Find where the given text appears and provide that cell's center as (x, y) coordinate. 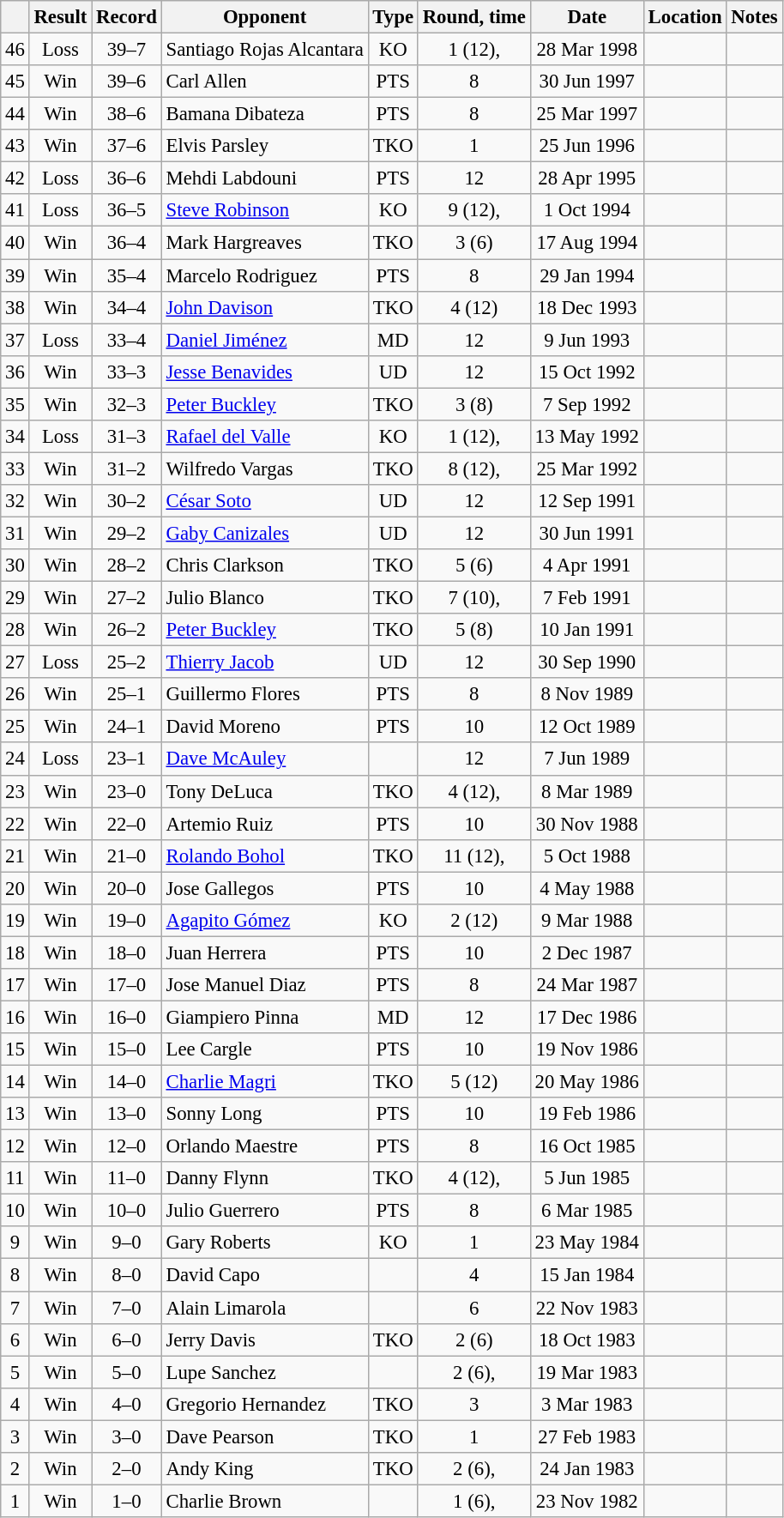
Type (393, 17)
Sonny Long (264, 1114)
21 (15, 856)
Giampiero Pinna (264, 1017)
Elvis Parsley (264, 146)
34 (15, 437)
5 (12) (473, 1082)
3 Mar 1983 (587, 1404)
17 Dec 1986 (587, 1017)
Location (684, 17)
Gaby Canizales (264, 533)
Artemio Ruiz (264, 824)
19 Feb 1986 (587, 1114)
13–0 (127, 1114)
39–7 (127, 50)
Charlie Brown (264, 1501)
28 (15, 630)
Santiago Rojas Alcantara (264, 50)
27–2 (127, 598)
4 Apr 1991 (587, 565)
24–1 (127, 727)
24 Jan 1983 (587, 1469)
8 Mar 1989 (587, 791)
3 (6) (473, 243)
25 Mar 1992 (587, 469)
3–0 (127, 1436)
33–3 (127, 372)
Rolando Bohol (264, 856)
41 (15, 210)
15 Jan 1984 (587, 1275)
2–0 (127, 1469)
39–6 (127, 82)
42 (15, 178)
Jerry Davis (264, 1340)
9–0 (127, 1243)
30 Jun 1997 (587, 82)
9 Mar 1988 (587, 921)
23–0 (127, 791)
Record (127, 17)
Notes (755, 17)
9 (12), (473, 210)
19 Mar 1983 (587, 1372)
Rafael del Valle (264, 437)
43 (15, 146)
30–2 (127, 501)
12 Sep 1991 (587, 501)
23 May 1984 (587, 1243)
7 Sep 1992 (587, 404)
26–2 (127, 630)
29 Jan 1994 (587, 275)
19 Nov 1986 (587, 1049)
Result (60, 17)
30 Jun 1991 (587, 533)
Daniel Jiménez (264, 340)
18–0 (127, 953)
Gregorio Hernandez (264, 1404)
10 Jan 1991 (587, 630)
22–0 (127, 824)
Wilfredo Vargas (264, 469)
38 (15, 307)
27 Feb 1983 (587, 1436)
16 (15, 1017)
17 (15, 985)
11 (15, 1178)
2 (12) (473, 921)
5 (8) (473, 630)
11 (12), (473, 856)
Alain Limarola (264, 1308)
25–2 (127, 662)
Round, time (473, 17)
19 (15, 921)
36–5 (127, 210)
Orlando Maestre (264, 1146)
14 (15, 1082)
4 May 1988 (587, 888)
46 (15, 50)
38–6 (127, 114)
David Moreno (264, 727)
Thierry Jacob (264, 662)
Gary Roberts (264, 1243)
2 (6) (473, 1340)
30 (15, 565)
25 (15, 727)
23 Nov 1982 (587, 1501)
6 Mar 1985 (587, 1211)
23–1 (127, 759)
16–0 (127, 1017)
5 Jun 1985 (587, 1178)
24 Mar 1987 (587, 985)
29 (15, 598)
33 (15, 469)
26 (15, 694)
34–4 (127, 307)
7 Jun 1989 (587, 759)
2 (15, 1469)
27 (15, 662)
7 Feb 1991 (587, 598)
9 (15, 1243)
13 (15, 1114)
Agapito Gómez (264, 921)
30 Nov 1988 (587, 824)
9 Jun 1993 (587, 340)
Mehdi Labdouni (264, 178)
Dave McAuley (264, 759)
Jesse Benavides (264, 372)
28–2 (127, 565)
Chris Clarkson (264, 565)
15 (15, 1049)
18 Dec 1993 (587, 307)
32 (15, 501)
4 (12) (473, 307)
Andy King (264, 1469)
18 (15, 953)
Bamana Dibateza (264, 114)
13 May 1992 (587, 437)
24 (15, 759)
Danny Flynn (264, 1178)
17 Aug 1994 (587, 243)
28 Apr 1995 (587, 178)
31 (15, 533)
8 Nov 1989 (587, 694)
3 (8) (473, 404)
5–0 (127, 1372)
8 (12), (473, 469)
Steve Robinson (264, 210)
30 Sep 1990 (587, 662)
Julio Blanco (264, 598)
Opponent (264, 17)
22 (15, 824)
14–0 (127, 1082)
David Capo (264, 1275)
Date (587, 17)
25–1 (127, 694)
8–0 (127, 1275)
1–0 (127, 1501)
15 Oct 1992 (587, 372)
23 (15, 791)
21–0 (127, 856)
10–0 (127, 1211)
Mark Hargreaves (264, 243)
Dave Pearson (264, 1436)
1 (6), (473, 1501)
45 (15, 82)
5 (6) (473, 565)
32–3 (127, 404)
20–0 (127, 888)
Marcelo Rodriguez (264, 275)
25 Mar 1997 (587, 114)
16 Oct 1985 (587, 1146)
12 Oct 1989 (587, 727)
29–2 (127, 533)
15–0 (127, 1049)
44 (15, 114)
Jose Manuel Diaz (264, 985)
18 Oct 1983 (587, 1340)
7 (10), (473, 598)
35–4 (127, 275)
Lupe Sanchez (264, 1372)
4–0 (127, 1404)
28 Mar 1998 (587, 50)
36 (15, 372)
7 (15, 1308)
31–3 (127, 437)
20 (15, 888)
John Davison (264, 307)
Carl Allen (264, 82)
37 (15, 340)
25 Jun 1996 (587, 146)
20 May 1986 (587, 1082)
5 Oct 1988 (587, 856)
22 Nov 1983 (587, 1308)
33–4 (127, 340)
6–0 (127, 1340)
Jose Gallegos (264, 888)
11–0 (127, 1178)
Lee Cargle (264, 1049)
31–2 (127, 469)
40 (15, 243)
35 (15, 404)
36–4 (127, 243)
Charlie Magri (264, 1082)
Juan Herrera (264, 953)
1 Oct 1994 (587, 210)
17–0 (127, 985)
19–0 (127, 921)
12–0 (127, 1146)
37–6 (127, 146)
2 Dec 1987 (587, 953)
Guillermo Flores (264, 694)
Tony DeLuca (264, 791)
Julio Guerrero (264, 1211)
36–6 (127, 178)
7–0 (127, 1308)
39 (15, 275)
César Soto (264, 501)
5 (15, 1372)
